Return the [x, y] coordinate for the center point of the cell that contains the specified text.  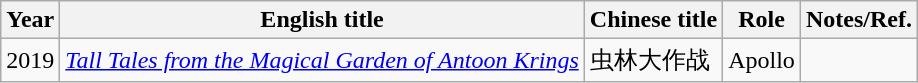
Tall Tales from the Magical Garden of Antoon Krings [322, 60]
Role [762, 20]
Year [30, 20]
Apollo [762, 60]
English title [322, 20]
Chinese title [653, 20]
2019 [30, 60]
Notes/Ref. [858, 20]
虫林大作战 [653, 60]
